Pinpoint the cell where the given text exists, returning its (X, Y) midpoint coordinate. 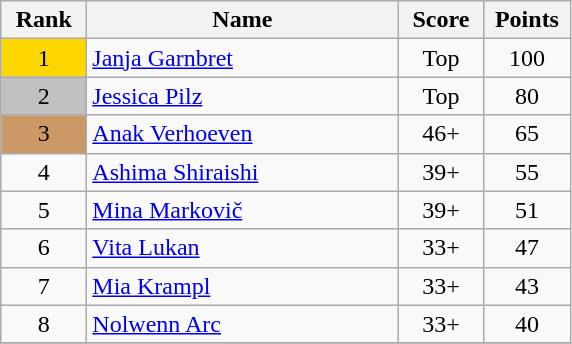
46+ (441, 134)
80 (527, 96)
1 (44, 58)
43 (527, 286)
Mia Krampl (242, 286)
Vita Lukan (242, 248)
Mina Markovič (242, 210)
Rank (44, 20)
Anak Verhoeven (242, 134)
51 (527, 210)
55 (527, 172)
4 (44, 172)
Ashima Shiraishi (242, 172)
65 (527, 134)
100 (527, 58)
6 (44, 248)
40 (527, 324)
8 (44, 324)
Janja Garnbret (242, 58)
Name (242, 20)
3 (44, 134)
Points (527, 20)
Nolwenn Arc (242, 324)
Jessica Pilz (242, 96)
Score (441, 20)
47 (527, 248)
7 (44, 286)
5 (44, 210)
2 (44, 96)
